Locate the cell with the specified text and output its [x, y] center coordinate. 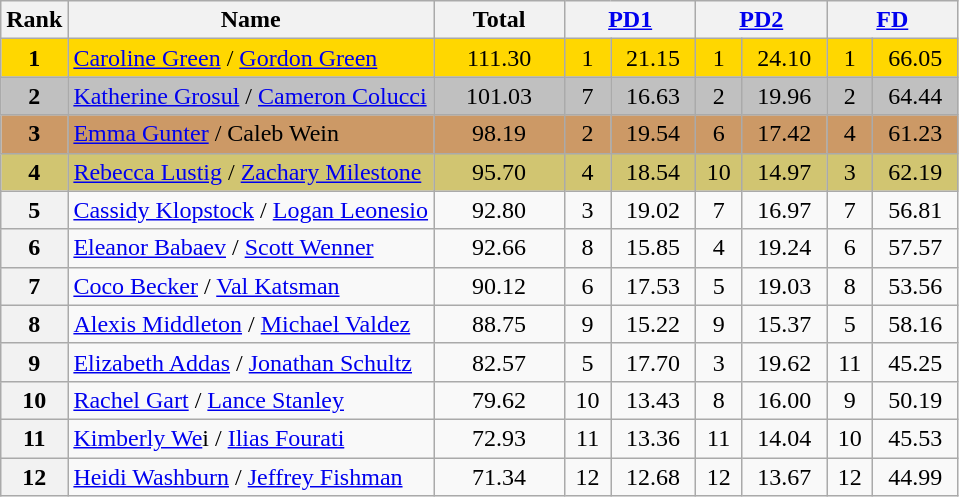
92.80 [500, 210]
13.36 [654, 438]
13.43 [654, 400]
79.62 [500, 400]
98.19 [500, 134]
19.03 [784, 286]
Eleanor Babaev / Scott Wenner [251, 248]
19.02 [654, 210]
16.00 [784, 400]
Rank [34, 20]
71.34 [500, 477]
Katherine Grosul / Cameron Colucci [251, 96]
14.97 [784, 172]
18.54 [654, 172]
PD1 [630, 20]
101.03 [500, 96]
92.66 [500, 248]
15.37 [784, 324]
19.54 [654, 134]
82.57 [500, 362]
95.70 [500, 172]
Rebecca Lustig / Zachary Milestone [251, 172]
16.97 [784, 210]
53.56 [916, 286]
45.25 [916, 362]
Cassidy Klopstock / Logan Leonesio [251, 210]
Total [500, 20]
17.53 [654, 286]
58.16 [916, 324]
50.19 [916, 400]
66.05 [916, 58]
Emma Gunter / Caleb Wein [251, 134]
15.85 [654, 248]
Elizabeth Addas / Jonathan Schultz [251, 362]
16.63 [654, 96]
Heidi Washburn / Jeffrey Fishman [251, 477]
15.22 [654, 324]
Kimberly Wei / Ilias Fourati [251, 438]
88.75 [500, 324]
13.67 [784, 477]
Rachel Gart / Lance Stanley [251, 400]
111.30 [500, 58]
FD [892, 20]
Alexis Middleton / Michael Valdez [251, 324]
Caroline Green / Gordon Green [251, 58]
62.19 [916, 172]
24.10 [784, 58]
17.42 [784, 134]
45.53 [916, 438]
19.24 [784, 248]
17.70 [654, 362]
72.93 [500, 438]
61.23 [916, 134]
90.12 [500, 286]
12.68 [654, 477]
19.62 [784, 362]
PD2 [762, 20]
56.81 [916, 210]
21.15 [654, 58]
14.04 [784, 438]
44.99 [916, 477]
57.57 [916, 248]
Coco Becker / Val Katsman [251, 286]
64.44 [916, 96]
19.96 [784, 96]
Name [251, 20]
